Return the [x, y] coordinate for the center point of the cell that contains the specified text.  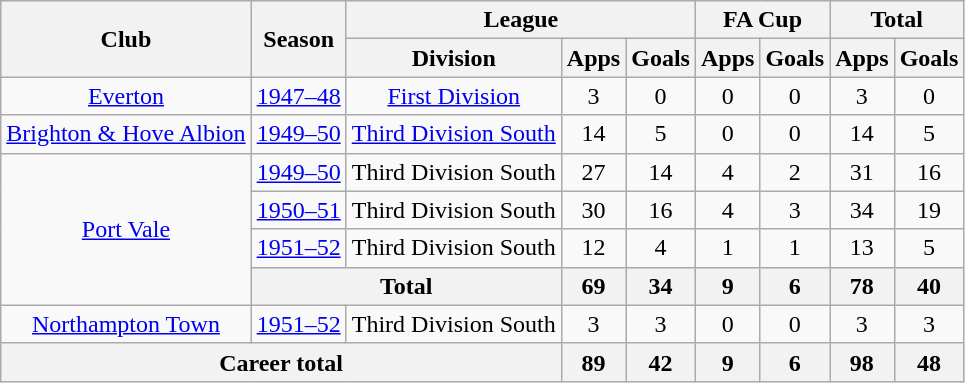
Northampton Town [126, 324]
League [520, 20]
30 [593, 210]
Port Vale [126, 229]
48 [929, 362]
13 [862, 248]
27 [593, 172]
40 [929, 286]
Season [298, 39]
Everton [126, 96]
42 [661, 362]
19 [929, 210]
FA Cup [762, 20]
98 [862, 362]
2 [795, 172]
89 [593, 362]
78 [862, 286]
1947–48 [298, 96]
Division [454, 58]
Club [126, 39]
31 [862, 172]
First Division [454, 96]
Brighton & Hove Albion [126, 134]
1950–51 [298, 210]
Career total [282, 362]
69 [593, 286]
12 [593, 248]
